From the cell containing the given text, extract its center point as (X, Y) coordinate. 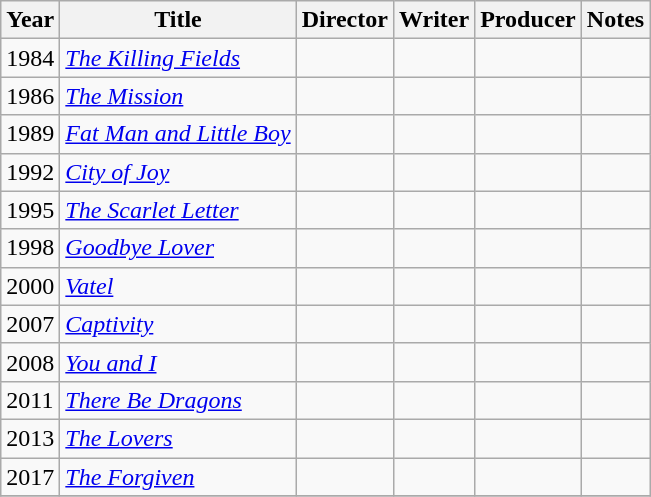
You and I (178, 362)
2011 (30, 400)
Year (30, 20)
City of Joy (178, 172)
2013 (30, 438)
The Killing Fields (178, 58)
The Lovers (178, 438)
2008 (30, 362)
2017 (30, 477)
Fat Man and Little Boy (178, 134)
The Forgiven (178, 477)
2000 (30, 286)
There Be Dragons (178, 400)
Writer (434, 20)
Director (344, 20)
1992 (30, 172)
Producer (528, 20)
1995 (30, 210)
Notes (615, 20)
Goodbye Lover (178, 248)
Captivity (178, 324)
The Scarlet Letter (178, 210)
1989 (30, 134)
Title (178, 20)
Vatel (178, 286)
2007 (30, 324)
The Mission (178, 96)
1986 (30, 96)
1998 (30, 248)
1984 (30, 58)
